Return the [X, Y] coordinate for the center point of the cell that contains the specified text.  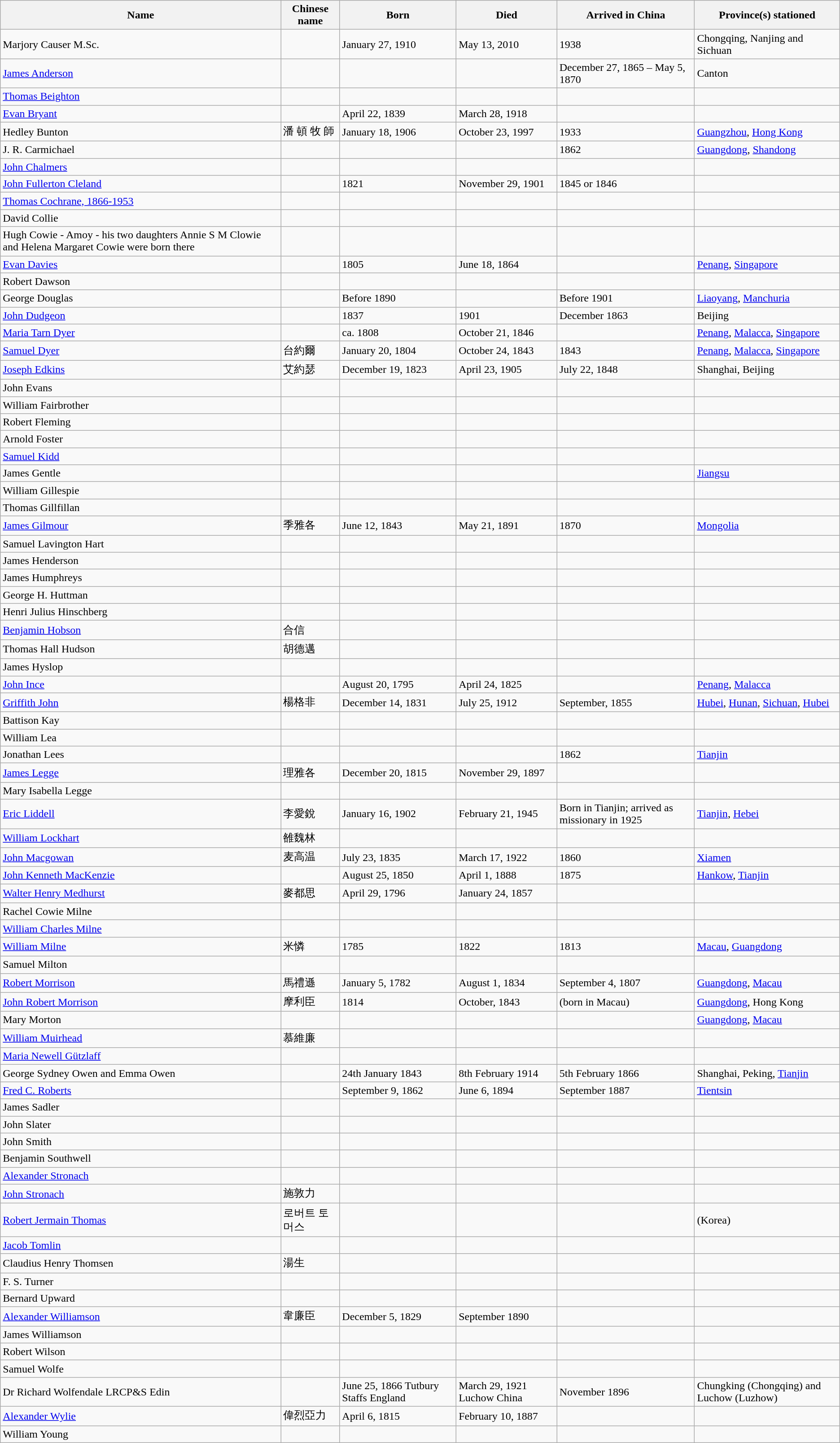
1843 [626, 351]
1901 [507, 315]
1814 [398, 1002]
Thomas Gillfillan [141, 507]
Xiamen [767, 857]
June 25, 1866 Tutbury Staffs England [398, 1392]
George H. Huttman [141, 595]
Arnold Foster [141, 439]
September 4, 1807 [626, 983]
April 23, 1905 [507, 370]
James Hyslop [141, 667]
John Macgowan [141, 857]
December 27, 1865 – May 5, 1870 [626, 74]
James Williamson [141, 1334]
William Milne [141, 947]
July 22, 1848 [626, 370]
24th January 1843 [398, 1073]
December 19, 1823 [398, 370]
Samuel Milton [141, 965]
Robert Dawson [141, 281]
Mary Morton [141, 1020]
Macau, Guangdong [767, 947]
ca. 1808 [398, 332]
1805 [398, 264]
Robert Morrison [141, 983]
Shanghai, Beijing [767, 370]
5th February 1866 [626, 1073]
Province(s) stationed [767, 15]
湯生 [311, 1264]
로버트 토머스 [311, 1220]
James Sadler [141, 1107]
1785 [398, 947]
William Lockhart [141, 838]
November 29, 1901 [507, 184]
Robert Wilson [141, 1351]
J. R. Carmichael [141, 150]
William Lea [141, 738]
January 16, 1902 [398, 814]
September 9, 1862 [398, 1090]
Jonathan Lees [141, 755]
Thomas Beighton [141, 96]
Samuel Wolfe [141, 1369]
1813 [626, 947]
Bernard Upward [141, 1299]
September, 1855 [626, 703]
楊格非 [311, 703]
Walter Henry Medhurst [141, 894]
August 25, 1850 [398, 875]
偉烈亞力 [311, 1416]
Tianjin [767, 755]
Guangdong, Hong Kong [767, 1002]
June 18, 1864 [507, 264]
January 18, 1906 [398, 132]
Liaoyang, Manchuria [767, 298]
January 24, 1857 [507, 894]
James Gilmour [141, 526]
April 1, 1888 [507, 875]
John Chalmers [141, 167]
Penang, Malacca [767, 684]
Hankow, Tianjin [767, 875]
June 12, 1843 [398, 526]
John Stronach [141, 1194]
James Henderson [141, 561]
韋廉臣 [311, 1316]
December 5, 1829 [398, 1316]
Battison Kay [141, 721]
雒魏林 [311, 838]
潘 頓 牧 師 [311, 132]
September 1890 [507, 1316]
季雅各 [311, 526]
James Anderson [141, 74]
James Humphreys [141, 578]
March 17, 1922 [507, 857]
摩利臣 [311, 1002]
麥都思 [311, 894]
James Gentle [141, 473]
Name [141, 15]
Born [398, 15]
John Dudgeon [141, 315]
1821 [398, 184]
March 29, 1921 Luchow China [507, 1392]
May 21, 1891 [507, 526]
January 5, 1782 [398, 983]
November 29, 1897 [507, 773]
慕維廉 [311, 1038]
Arrived in China [626, 15]
1938 [626, 44]
February 10, 1887 [507, 1416]
Chongqing, Nanjing and Sichuan [767, 44]
Alexander Stronach [141, 1176]
Chinese name [311, 15]
Evan Bryant [141, 114]
Robert Fleming [141, 422]
April 6, 1815 [398, 1416]
Samuel Dyer [141, 351]
Born in Tianjin; arrived as missionary in 1925 [626, 814]
May 13, 2010 [507, 44]
Eric Liddell [141, 814]
William Gillespie [141, 490]
August 1, 1834 [507, 983]
Griffith John [141, 703]
October 23, 1997 [507, 132]
Jacob Tomlin [141, 1245]
John Robert Morrison [141, 1002]
Fred C. Roberts [141, 1090]
October 21, 1846 [507, 332]
Maria Tarn Dyer [141, 332]
馬禮遜 [311, 983]
Jiangsu [767, 473]
Tianjin, Hebei [767, 814]
Died [507, 15]
Shanghai, Peking, Tianjin [767, 1073]
Mary Isabella Legge [141, 791]
John Ince [141, 684]
John Evans [141, 388]
Evan Davies [141, 264]
September 1887 [626, 1090]
December 20, 1815 [398, 773]
Samuel Kidd [141, 456]
March 28, 1918 [507, 114]
January 27, 1910 [398, 44]
October 24, 1843 [507, 351]
合信 [311, 630]
Robert Jermain Thomas [141, 1220]
理雅各 [311, 773]
July 23, 1835 [398, 857]
Penang, Singapore [767, 264]
艾約瑟 [311, 370]
John Kenneth MacKenzie [141, 875]
1860 [626, 857]
1822 [507, 947]
October, 1843 [507, 1002]
F. S. Turner [141, 1281]
Hugh Cowie - Amoy - his two daughters Annie S M Clowie and Helena Margaret Cowie were born there [141, 241]
Claudius Henry Thomsen [141, 1264]
William Young [141, 1434]
麦高温 [311, 857]
Guangdong, Shandong [767, 150]
(Korea) [767, 1220]
William Fairbrother [141, 405]
January 20, 1804 [398, 351]
Benjamin Hobson [141, 630]
1870 [626, 526]
1933 [626, 132]
Tientsin [767, 1090]
Samuel Lavington Hart [141, 543]
台約爾 [311, 351]
December 1863 [626, 315]
Marjory Causer M.Sc. [141, 44]
Guangzhou, Hong Kong [767, 132]
施敦力 [311, 1194]
John Fullerton Cleland [141, 184]
February 21, 1945 [507, 814]
April 24, 1825 [507, 684]
Before 1901 [626, 298]
Chungking (Chongqing) and Luchow (Luzhow) [767, 1392]
John Slater [141, 1124]
李愛銳 [311, 814]
David Collie [141, 218]
Maria Newell Gützlaff [141, 1056]
November 1896 [626, 1392]
Alexander Williamson [141, 1316]
1875 [626, 875]
Canton [767, 74]
Thomas Cochrane, 1866-1953 [141, 201]
Before 1890 [398, 298]
1845 or 1846 [626, 184]
July 25, 1912 [507, 703]
Rachel Cowie Milne [141, 911]
April 29, 1796 [398, 894]
Hedley Bunton [141, 132]
(born in Macau) [626, 1002]
William Charles Milne [141, 928]
Hubei, Hunan, Sichuan, Hubei [767, 703]
Mongolia [767, 526]
August 20, 1795 [398, 684]
1837 [398, 315]
Henri Julius Hinschberg [141, 612]
8th February 1914 [507, 1073]
胡德邁 [311, 649]
James Legge [141, 773]
April 22, 1839 [398, 114]
米憐 [311, 947]
Joseph Edkins [141, 370]
Beijing [767, 315]
Alexander Wylie [141, 1416]
John Smith [141, 1141]
December 14, 1831 [398, 703]
Benjamin Southwell [141, 1159]
Dr Richard Wolfendale LRCP&S Edin [141, 1392]
Thomas Hall Hudson [141, 649]
June 6, 1894 [507, 1090]
George Douglas [141, 298]
George Sydney Owen and Emma Owen [141, 1073]
William Muirhead [141, 1038]
